Search for the cell housing the specified text and yield its [X, Y] center coordinate. 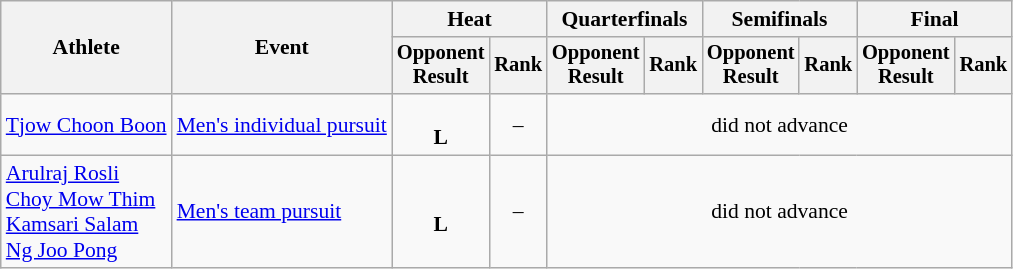
Heat [470, 19]
Men's individual pursuit [282, 124]
Tjow Choon Boon [86, 124]
Quarterfinals [624, 19]
Arulraj RosliChoy Mow ThimKamsari SalamNg Joo Pong [86, 212]
Semifinals [780, 19]
Event [282, 48]
Men's team pursuit [282, 212]
Final [934, 19]
Athlete [86, 48]
